Return (X, Y) of the center of cell containing provided text 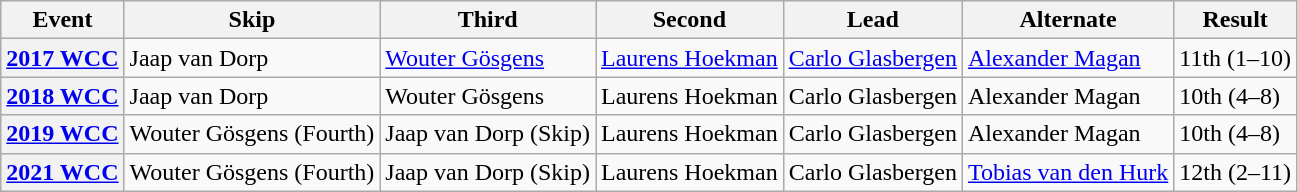
Result (1236, 20)
11th (1–10) (1236, 58)
Tobias van den Hurk (1068, 172)
Alternate (1068, 20)
12th (2–11) (1236, 172)
Third (488, 20)
Second (690, 20)
2021 WCC (62, 172)
Event (62, 20)
2018 WCC (62, 96)
2019 WCC (62, 134)
Skip (252, 20)
Lead (872, 20)
2017 WCC (62, 58)
